Find where the given text appears and provide that cell's center as [x, y] coordinate. 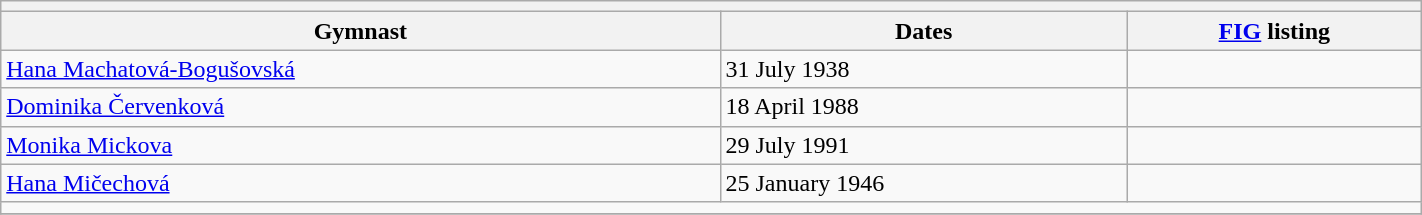
Gymnast [360, 31]
Hana Machatová-Bogušovská [360, 69]
Monika Mickova [360, 145]
Dates [924, 31]
FIG listing [1274, 31]
29 July 1991 [924, 145]
18 April 1988 [924, 107]
25 January 1946 [924, 183]
Dominika Červenková [360, 107]
31 July 1938 [924, 69]
Hana Mičechová [360, 183]
